Scan for the cell matching the given text and deliver its [x, y] coordinate at center. 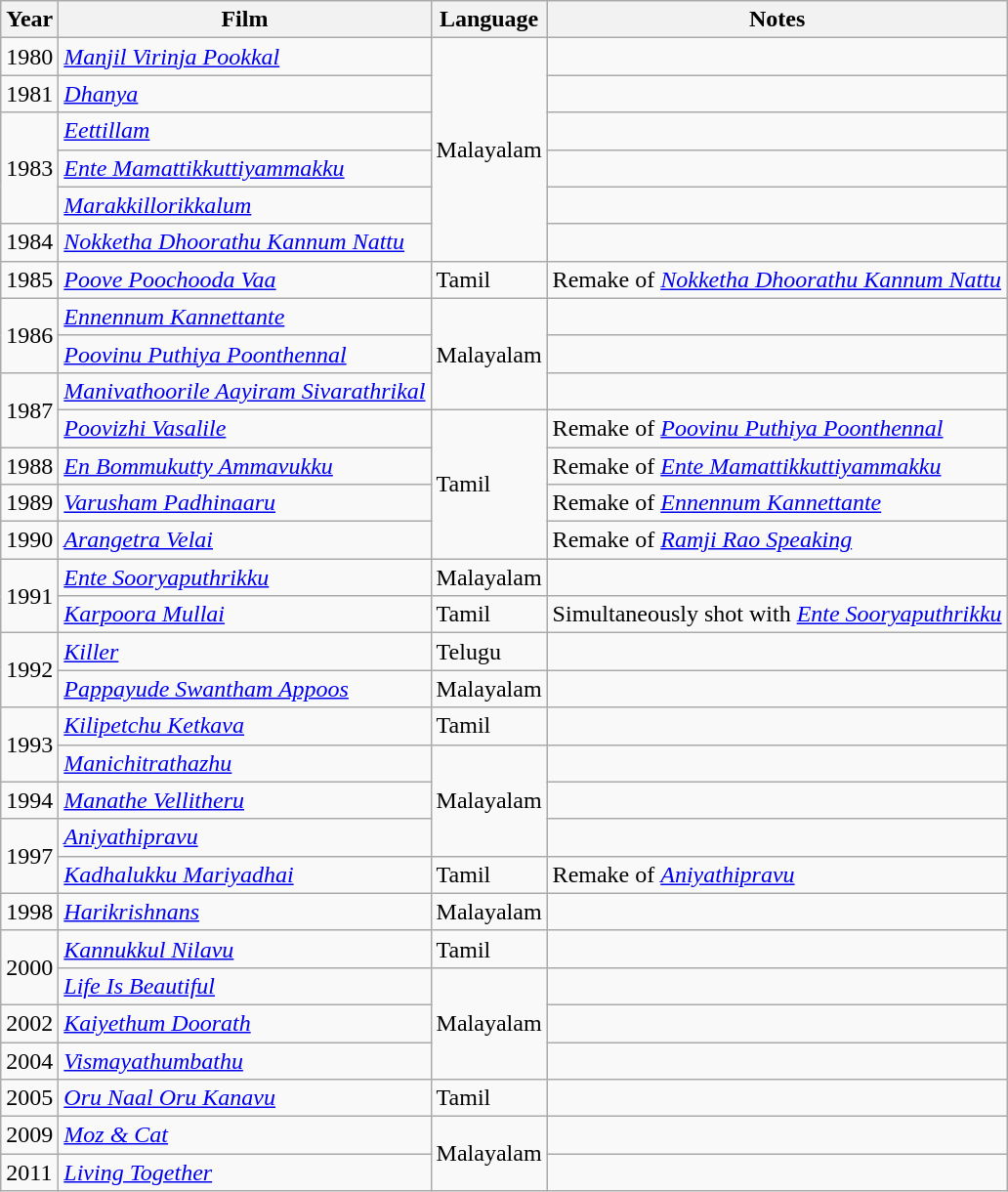
1998 [29, 912]
1997 [29, 856]
Ente Mamattikkuttiyammakku [244, 168]
1994 [29, 800]
2011 [29, 1172]
1981 [29, 94]
1990 [29, 540]
En Bommukutty Ammavukku [244, 466]
Poove Poochooda Vaa [244, 279]
1986 [29, 335]
Manjil Virinja Pookkal [244, 57]
Remake of Ente Mamattikkuttiyammakku [777, 466]
1983 [29, 168]
Ente Sooryaputhrikku [244, 577]
Moz & Cat [244, 1135]
1984 [29, 242]
Arangetra Velai [244, 540]
Dhanya [244, 94]
Manichitrathazhu [244, 763]
Nokketha Dhoorathu Kannum Nattu [244, 242]
Pappayude Swantham Appoos [244, 689]
Karpoora Mullai [244, 615]
Language [488, 20]
Remake of Ennennum Kannettante [777, 503]
2004 [29, 1060]
1987 [29, 409]
Remake of Nokketha Dhoorathu Kannum Nattu [777, 279]
Killer [244, 652]
Remake of Ramji Rao Speaking [777, 540]
Simultaneously shot with Ente Sooryaputhrikku [777, 615]
2000 [29, 967]
Kannukkul Nilavu [244, 949]
Manivathoorile Aayiram Sivarathrikal [244, 391]
Remake of Aniyathipravu [777, 874]
Vismayathumbathu [244, 1060]
1991 [29, 596]
Notes [777, 20]
Ennennum Kannettante [244, 317]
Kaiyethum Doorath [244, 1023]
Film [244, 20]
Poovizhi Vasalile [244, 428]
Aniyathipravu [244, 837]
1989 [29, 503]
Oru Naal Oru Kanavu [244, 1098]
Manathe Vellitheru [244, 800]
1992 [29, 670]
Varusham Padhinaaru [244, 503]
Marakkillorikkalum [244, 205]
Remake of Poovinu Puthiya Poonthennal [777, 428]
Telugu [488, 652]
Living Together [244, 1172]
2009 [29, 1135]
Kilipetchu Ketkava [244, 726]
2005 [29, 1098]
Year [29, 20]
1985 [29, 279]
Poovinu Puthiya Poonthennal [244, 354]
1980 [29, 57]
Life Is Beautiful [244, 986]
1988 [29, 466]
2002 [29, 1023]
Kadhalukku Mariyadhai [244, 874]
1993 [29, 745]
Eettillam [244, 131]
Harikrishnans [244, 912]
